Capture the cell that displays the provided text and extract its (x, y) central coordinate. 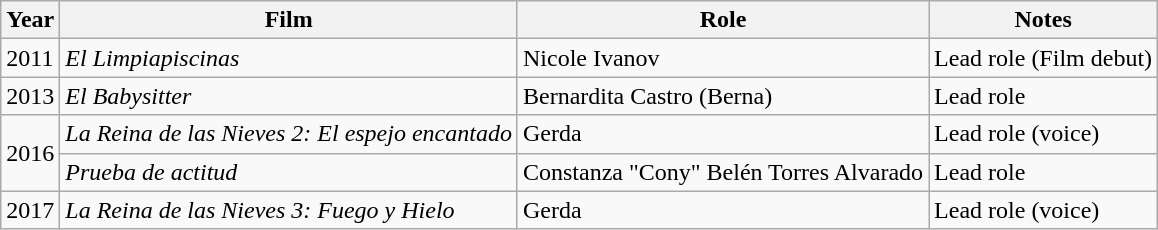
El Babysitter (289, 96)
2013 (30, 96)
Bernardita Castro (Berna) (722, 96)
Role (722, 20)
Constanza "Cony" Belén Torres Alvarado (722, 172)
Notes (1044, 20)
Prueba de actitud (289, 172)
La Reina de las Nieves 3: Fuego y Hielo (289, 210)
Nicole Ivanov (722, 58)
El Limpiapiscinas (289, 58)
Year (30, 20)
2017 (30, 210)
Lead role (Film debut) (1044, 58)
2016 (30, 153)
La Reina de las Nieves 2: El espejo encantado (289, 134)
2011 (30, 58)
Film (289, 20)
